Pinpoint the cell where the given text exists, returning its (x, y) midpoint coordinate. 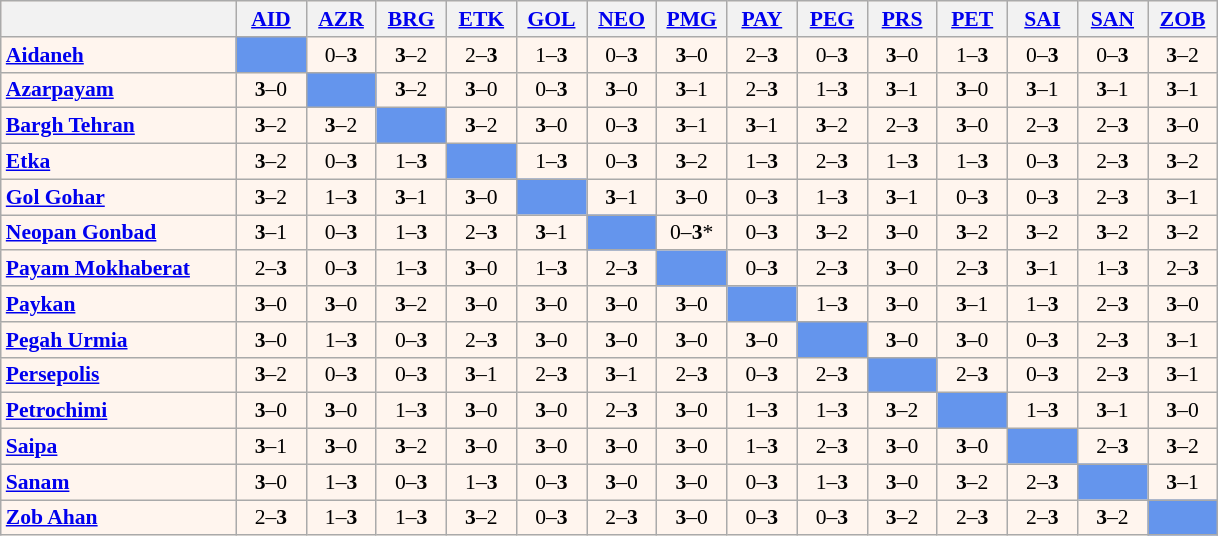
PEG (832, 19)
Aidaneh (118, 55)
Etka (118, 162)
PMG (692, 19)
PRS (902, 19)
Paykan (118, 304)
Saipa (118, 447)
Petrochimi (118, 411)
Zob Ahan (118, 518)
Pegah Urmia (118, 340)
AZR (341, 19)
ETK (481, 19)
Gol Gohar (118, 197)
PAY (762, 19)
NEO (621, 19)
Bargh Tehran (118, 126)
Persepolis (118, 375)
Azarpayam (118, 90)
SAN (1112, 19)
ZOB (1183, 19)
Payam Mokhaberat (118, 269)
BRG (411, 19)
Neopan Gonbad (118, 233)
0–3* (692, 233)
GOL (551, 19)
PET (972, 19)
SAI (1042, 19)
AID (271, 19)
Sanam (118, 482)
